Identify which cell holds the provided text, then report its (x, y) central coordinate. 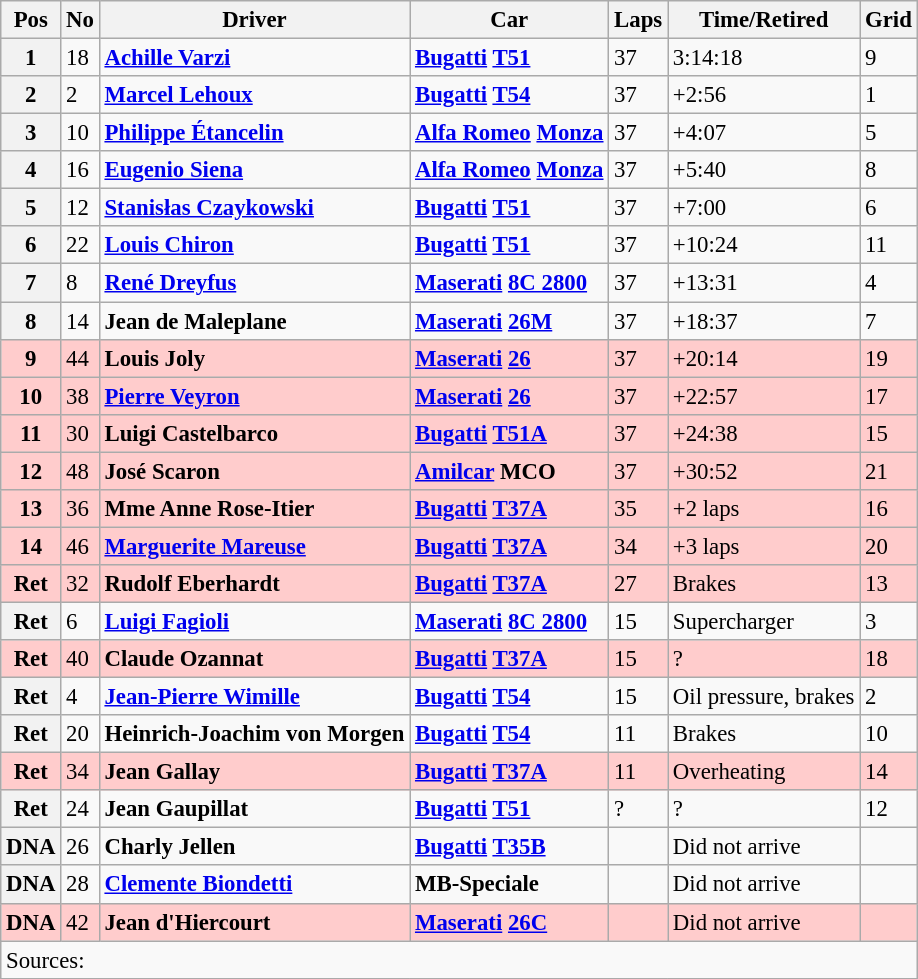
+2:56 (764, 95)
Laps (638, 20)
48 (80, 471)
Oil pressure, brakes (764, 697)
Pos (31, 20)
Driver (254, 20)
Stanisłas Czaykowski (254, 208)
Jean d'Hiercourt (254, 922)
Eugenio Siena (254, 170)
19 (888, 358)
21 (888, 471)
René Dreyfus (254, 283)
Car (510, 20)
30 (80, 433)
Sources: (459, 960)
+13:31 (764, 283)
Jean Gaupillat (254, 809)
Pierre Veyron (254, 396)
38 (80, 396)
Rudolf Eberhardt (254, 584)
+24:38 (764, 433)
Bugatti T35B (510, 847)
Maserati 26C (510, 922)
Louis Joly (254, 358)
Clemente Biondetti (254, 885)
22 (80, 245)
+10:24 (764, 245)
Grid (888, 20)
44 (80, 358)
Jean-Pierre Wimille (254, 697)
+4:07 (764, 133)
Jean de Maleplane (254, 321)
28 (80, 885)
Overheating (764, 772)
+3 laps (764, 546)
Supercharger (764, 621)
+22:57 (764, 396)
Achille Varzi (254, 58)
Luigi Castelbarco (254, 433)
Marguerite Mareuse (254, 546)
Philippe Étancelin (254, 133)
+7:00 (764, 208)
Heinrich-Joachim von Morgen (254, 734)
+18:37 (764, 321)
40 (80, 659)
Louis Chiron (254, 245)
17 (888, 396)
Charly Jellen (254, 847)
24 (80, 809)
Marcel Lehoux (254, 95)
Luigi Fagioli (254, 621)
Mme Anne Rose-Itier (254, 509)
Amilcar MCO (510, 471)
No (80, 20)
42 (80, 922)
27 (638, 584)
3:14:18 (764, 58)
Bugatti T51A (510, 433)
+20:14 (764, 358)
Claude Ozannat (254, 659)
+5:40 (764, 170)
35 (638, 509)
MB-Speciale (510, 885)
32 (80, 584)
36 (80, 509)
26 (80, 847)
+2 laps (764, 509)
46 (80, 546)
Time/Retired (764, 20)
Jean Gallay (254, 772)
José Scaron (254, 471)
+30:52 (764, 471)
Maserati 26M (510, 321)
